Detect which cell encompasses the target text, then output its (x, y) center coordinate. 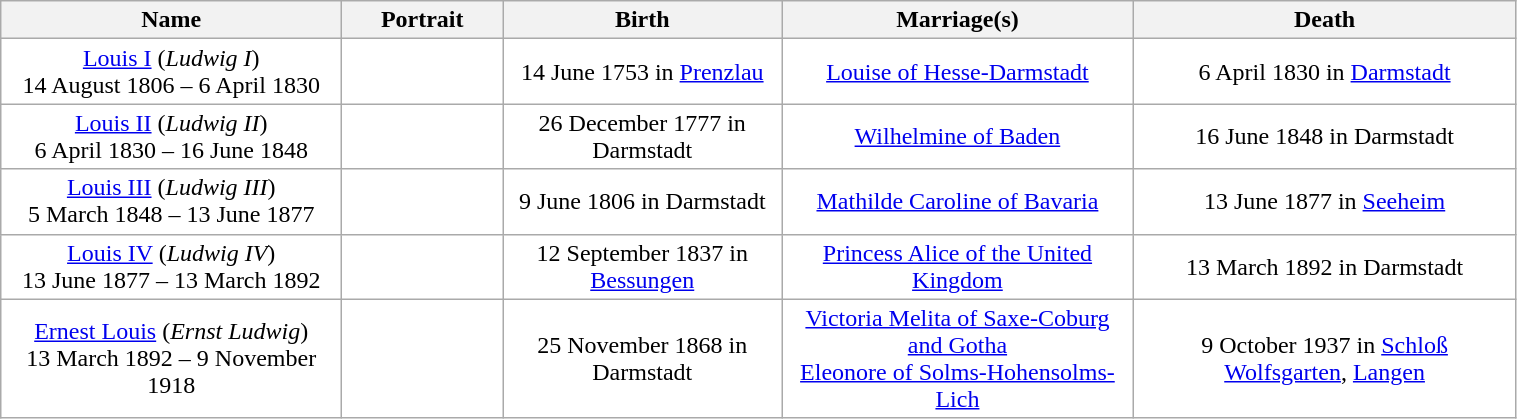
Wilhelmine of Baden (958, 136)
13 June 1877 in Seeheim (1324, 202)
Louis IV (Ludwig IV)13 June 1877 – 13 March 1892 (172, 266)
Ernest Louis (Ernst Ludwig)13 March 1892 – 9 November 1918 (172, 358)
Princess Alice of the United Kingdom (958, 266)
Portrait (422, 20)
25 November 1868 in Darmstadt (642, 358)
12 September 1837 in Bessungen (642, 266)
Marriage(s) (958, 20)
Birth (642, 20)
6 April 1830 in Darmstadt (1324, 72)
9 June 1806 in Darmstadt (642, 202)
16 June 1848 in Darmstadt (1324, 136)
Mathilde Caroline of Bavaria (958, 202)
Louis I (Ludwig I)14 August 1806 – 6 April 1830 (172, 72)
13 March 1892 in Darmstadt (1324, 266)
Louis III (Ludwig III)5 March 1848 – 13 June 1877 (172, 202)
Death (1324, 20)
26 December 1777 in Darmstadt (642, 136)
Louise of Hesse-Darmstadt (958, 72)
14 June 1753 in Prenzlau (642, 72)
Name (172, 20)
Louis II (Ludwig II)6 April 1830 – 16 June 1848 (172, 136)
9 October 1937 in Schloß Wolfsgarten, Langen (1324, 358)
Victoria Melita of Saxe-Coburg and GothaEleonore of Solms-Hohensolms-Lich (958, 358)
